Find where the given text appears and provide that cell's center as (x, y) coordinate. 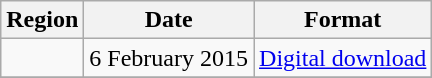
Digital download (343, 58)
Format (343, 20)
6 February 2015 (169, 58)
Date (169, 20)
Region (42, 20)
